Scan for the cell matching the given text and deliver its [x, y] coordinate at center. 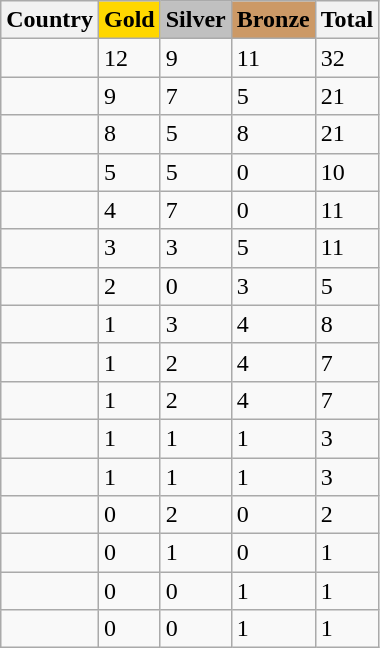
12 [129, 58]
Total [347, 20]
Gold [129, 20]
10 [347, 172]
Country [50, 20]
Bronze [273, 20]
32 [347, 58]
Silver [196, 20]
